Pinpoint the cell where the given text exists, returning its (X, Y) midpoint coordinate. 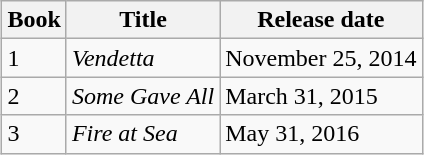
November 25, 2014 (321, 58)
Title (142, 20)
2 (34, 96)
March 31, 2015 (321, 96)
Some Gave All (142, 96)
Book (34, 20)
May 31, 2016 (321, 134)
Release date (321, 20)
Fire at Sea (142, 134)
3 (34, 134)
1 (34, 58)
Vendetta (142, 58)
